Determine the [X, Y] coordinate at the center of the cell enclosing the given text.  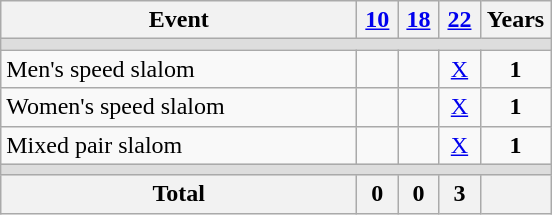
Men's speed slalom [179, 69]
10 [378, 20]
18 [418, 20]
Women's speed slalom [179, 107]
3 [460, 194]
Mixed pair slalom [179, 145]
Total [179, 194]
Event [179, 20]
22 [460, 20]
Years [516, 20]
